From the cell containing the given text, extract its center point as [X, Y] coordinate. 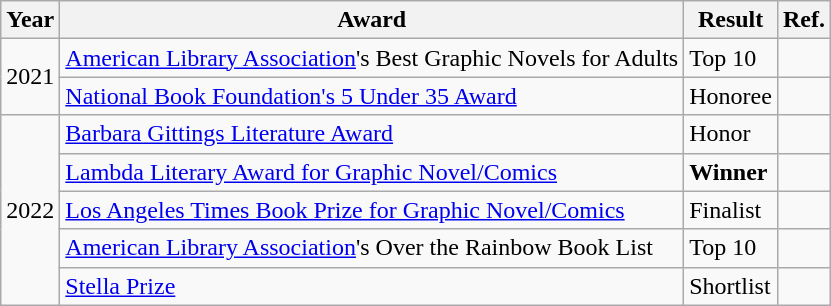
Shortlist [731, 286]
Award [372, 20]
Lambda Literary Award for Graphic Novel/Comics [372, 172]
Honoree [731, 96]
2022 [30, 210]
Ref. [804, 20]
Winner [731, 172]
American Library Association's Over the Rainbow Book List [372, 248]
Finalist [731, 210]
Los Angeles Times Book Prize for Graphic Novel/Comics [372, 210]
2021 [30, 77]
Result [731, 20]
American Library Association's Best Graphic Novels for Adults [372, 58]
Honor [731, 134]
National Book Foundation's 5 Under 35 Award [372, 96]
Barbara Gittings Literature Award [372, 134]
Stella Prize [372, 286]
Year [30, 20]
